Capture the cell that displays the provided text and extract its (x, y) central coordinate. 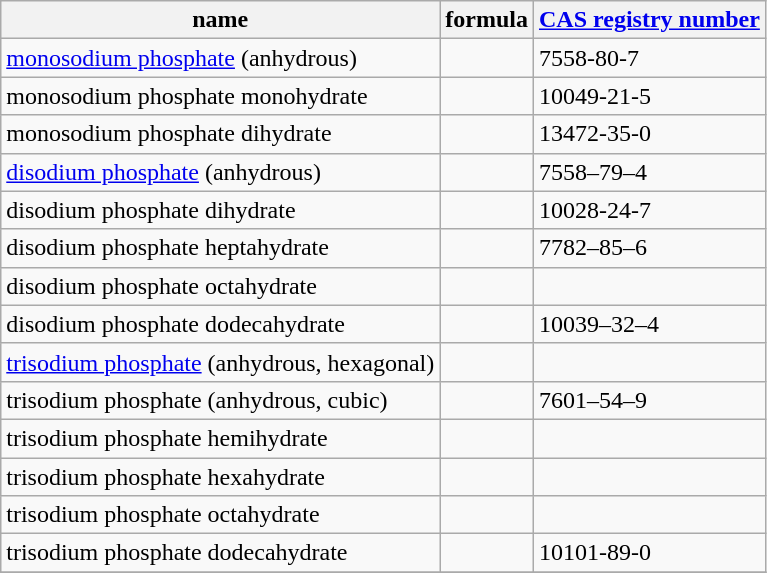
monosodium phosphate monohydrate (220, 96)
disodium phosphate dihydrate (220, 210)
trisodium phosphate hemihydrate (220, 438)
CAS registry number (649, 20)
disodium phosphate dodecahydrate (220, 324)
trisodium phosphate dodecahydrate (220, 553)
7782–85–6 (649, 248)
10049-21-5 (649, 96)
disodium phosphate octahydrate (220, 286)
10101-89-0 (649, 553)
disodium phosphate heptahydrate (220, 248)
monosodium phosphate (anhydrous) (220, 58)
trisodium phosphate octahydrate (220, 515)
10028-24-7 (649, 210)
10039–32–4 (649, 324)
trisodium phosphate (anhydrous, cubic) (220, 400)
7558-80-7 (649, 58)
13472-35-0 (649, 134)
trisodium phosphate hexahydrate (220, 477)
disodium phosphate (anhydrous) (220, 172)
name (220, 20)
7558–79–4 (649, 172)
trisodium phosphate (anhydrous, hexagonal) (220, 362)
monosodium phosphate dihydrate (220, 134)
7601–54–9 (649, 400)
formula (487, 20)
